Return [X, Y] of the center of cell containing provided text 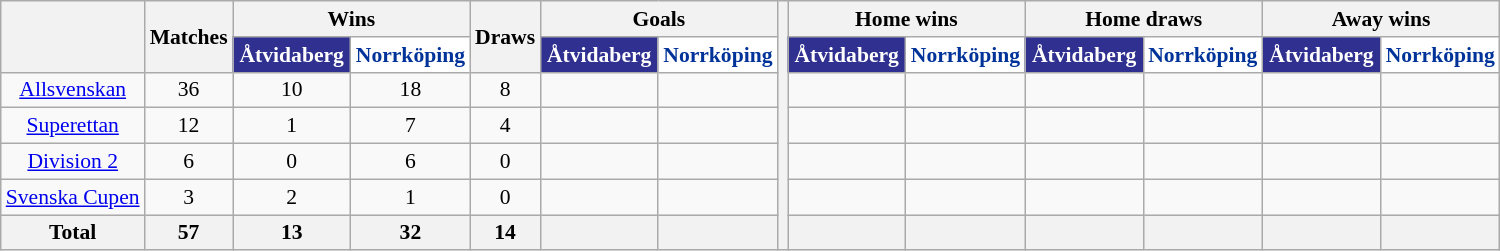
Away wins [1380, 19]
Home wins [906, 19]
Total [73, 233]
57 [189, 233]
14 [505, 233]
Wins [352, 19]
Draws [505, 36]
7 [410, 126]
13 [292, 233]
Goals [658, 19]
4 [505, 126]
Home draws [1144, 19]
Svenska Cupen [73, 197]
36 [189, 90]
Matches [189, 36]
8 [505, 90]
18 [410, 90]
Allsvenskan [73, 90]
3 [189, 197]
32 [410, 233]
Superettan [73, 126]
Division 2 [73, 162]
2 [292, 197]
12 [189, 126]
10 [292, 90]
